Scan for the cell matching the given text and deliver its (x, y) coordinate at center. 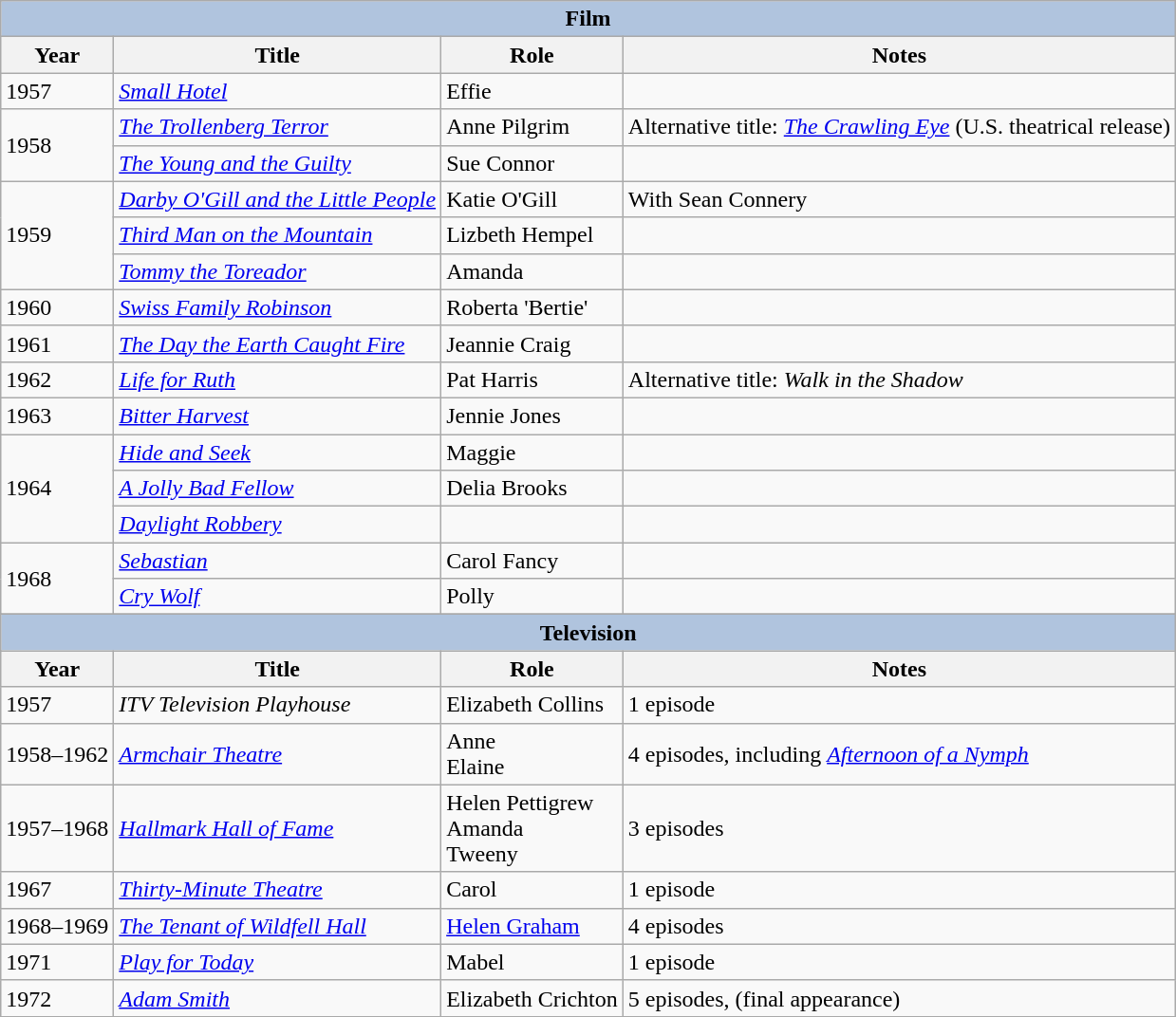
1972 (57, 998)
Sue Connor (532, 163)
Daylight Robbery (277, 525)
AnneElaine (532, 753)
Helen PettigrewAmandaTweeny (532, 828)
5 episodes, (final appearance) (899, 998)
The Trollenberg Terror (277, 127)
Roberta 'Bertie' (532, 307)
Bitter Harvest (277, 416)
1968 (57, 579)
Alternative title: Walk in the Shadow (899, 379)
1957–1968 (57, 828)
Small Hotel (277, 91)
Cry Wolf (277, 597)
Katie O'Gill (532, 199)
A Jolly Bad Fellow (277, 489)
Hide and Seek (277, 453)
Adam Smith (277, 998)
Sebastian (277, 561)
Swiss Family Robinson (277, 307)
4 episodes, including Afternoon of a Nymph (899, 753)
Play for Today (277, 962)
Mabel (532, 962)
1968–1969 (57, 926)
1958 (57, 145)
Darby O'Gill and the Little People (277, 199)
Polly (532, 597)
Armchair Theatre (277, 753)
Elizabeth Crichton (532, 998)
Jennie Jones (532, 416)
4 episodes (899, 926)
3 episodes (899, 828)
Television (588, 633)
Pat Harris (532, 379)
Jeannie Craig (532, 343)
1961 (57, 343)
Carol (532, 890)
1967 (57, 890)
Tommy the Toreador (277, 271)
Thirty-Minute Theatre (277, 890)
1959 (57, 235)
1962 (57, 379)
Life for Ruth (277, 379)
Anne Pilgrim (532, 127)
Film (588, 19)
1963 (57, 416)
Amanda (532, 271)
Third Man on the Mountain (277, 235)
Helen Graham (532, 926)
Lizbeth Hempel (532, 235)
With Sean Connery (899, 199)
The Day the Earth Caught Fire (277, 343)
The Young and the Guilty (277, 163)
Alternative title: The Crawling Eye (U.S. theatrical release) (899, 127)
The Tenant of Wildfell Hall (277, 926)
Maggie (532, 453)
Carol Fancy (532, 561)
ITV Television Playhouse (277, 705)
Delia Brooks (532, 489)
Elizabeth Collins (532, 705)
1964 (57, 489)
1960 (57, 307)
1958–1962 (57, 753)
Hallmark Hall of Fame (277, 828)
1971 (57, 962)
Effie (532, 91)
